Return the (X, Y) coordinate for the center point of the cell that contains the specified text.  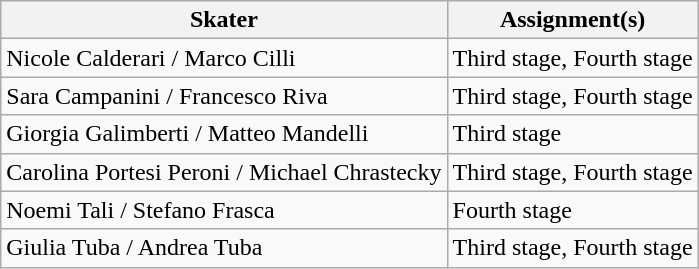
Carolina Portesi Peroni / Michael Chrastecky (224, 172)
Third stage (572, 134)
Noemi Tali / Stefano Frasca (224, 210)
Skater (224, 20)
Giulia Tuba / Andrea Tuba (224, 248)
Fourth stage (572, 210)
Nicole Calderari / Marco Cilli (224, 58)
Assignment(s) (572, 20)
Sara Campanini / Francesco Riva (224, 96)
Giorgia Galimberti / Matteo Mandelli (224, 134)
